Identify which cell holds the provided text, then report its [X, Y] central coordinate. 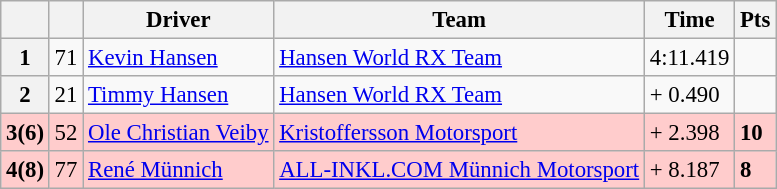
8 [756, 170]
Team [460, 20]
ALL-INKL.COM Münnich Motorsport [460, 170]
10 [756, 133]
Kevin Hansen [178, 58]
René Münnich [178, 170]
52 [66, 133]
4(8) [26, 170]
+ 0.490 [689, 95]
+ 8.187 [689, 170]
Driver [178, 20]
77 [66, 170]
1 [26, 58]
Time [689, 20]
4:11.419 [689, 58]
Timmy Hansen [178, 95]
71 [66, 58]
21 [66, 95]
2 [26, 95]
3(6) [26, 133]
+ 2.398 [689, 133]
Ole Christian Veiby [178, 133]
Pts [756, 20]
Kristoffersson Motorsport [460, 133]
